Capture the cell that displays the provided text and extract its (x, y) central coordinate. 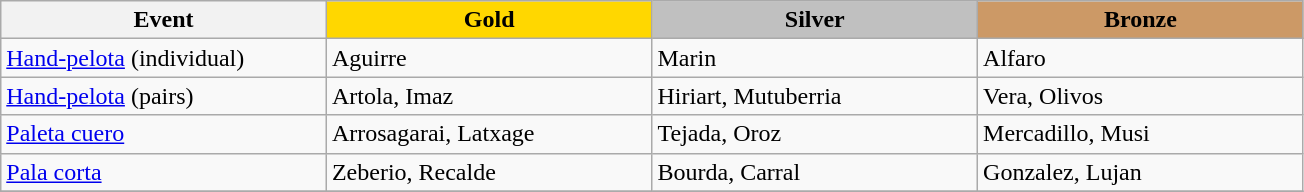
Hand-pelota (pairs) (164, 96)
Vera, Olivos (1141, 96)
Mercadillo, Musi (1141, 134)
Aguirre (489, 58)
Bourda, Carral (815, 172)
Event (164, 20)
Gonzalez, Lujan (1141, 172)
Tejada, Oroz (815, 134)
Marin (815, 58)
Gold (489, 20)
Bronze (1141, 20)
Alfaro (1141, 58)
Silver (815, 20)
Hand-pelota (individual) (164, 58)
Arrosagarai, Latxage (489, 134)
Hiriart, Mutuberria (815, 96)
Pala corta (164, 172)
Paleta cuero (164, 134)
Artola, Imaz (489, 96)
Zeberio, Recalde (489, 172)
